For the text-containing cell, return its midpoint in (X, Y) coordinate format. 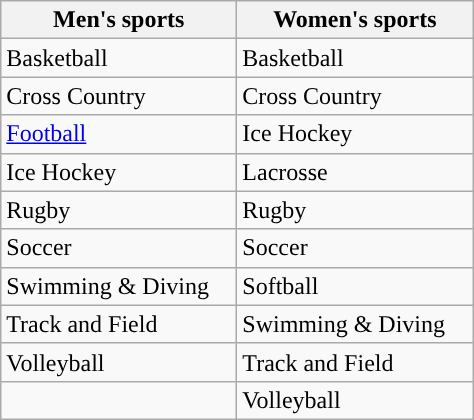
Lacrosse (355, 172)
Softball (355, 286)
Men's sports (119, 20)
Football (119, 134)
Women's sports (355, 20)
